From the cell containing the given text, extract its center point as (x, y) coordinate. 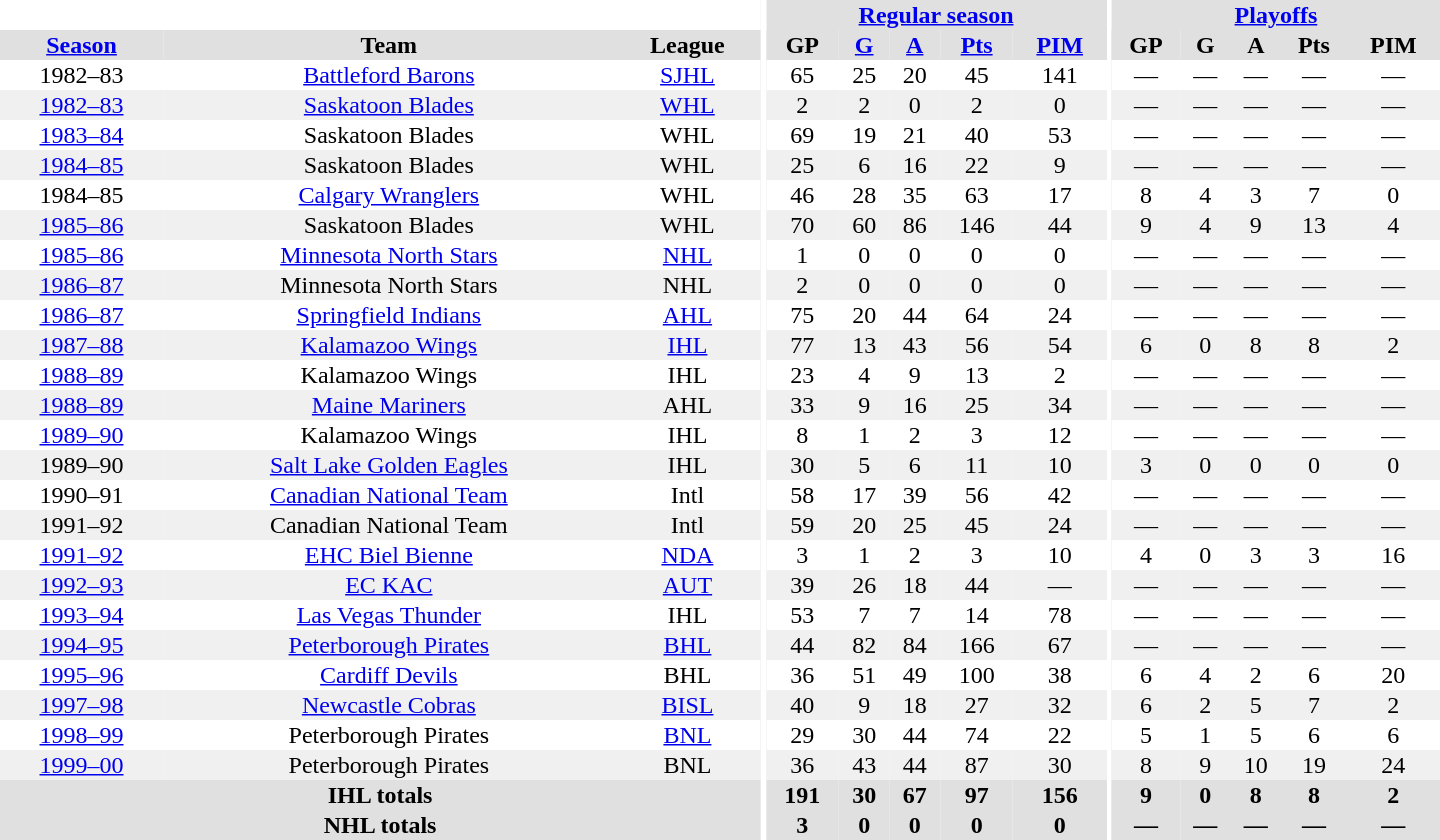
75 (802, 315)
86 (916, 225)
12 (1060, 435)
51 (864, 675)
156 (1060, 795)
78 (1060, 615)
26 (864, 585)
58 (802, 495)
1987–88 (82, 345)
74 (976, 735)
54 (1060, 345)
Maine Mariners (389, 405)
59 (802, 525)
33 (802, 405)
64 (976, 315)
27 (976, 705)
82 (864, 645)
34 (1060, 405)
Salt Lake Golden Eagles (389, 465)
NDA (688, 555)
70 (802, 225)
29 (802, 735)
1999–00 (82, 765)
97 (976, 795)
Newcastle Cobras (389, 705)
87 (976, 765)
1995–96 (82, 675)
1994–95 (82, 645)
21 (916, 135)
Team (389, 45)
11 (976, 465)
IHL totals (380, 795)
Las Vegas Thunder (389, 615)
63 (976, 195)
32 (1060, 705)
14 (976, 615)
77 (802, 345)
146 (976, 225)
1998–99 (82, 735)
League (688, 45)
1983–84 (82, 135)
1992–93 (82, 585)
38 (1060, 675)
1990–91 (82, 495)
191 (802, 795)
65 (802, 75)
84 (916, 645)
1993–94 (82, 615)
69 (802, 135)
42 (1060, 495)
BISL (688, 705)
Springfield Indians (389, 315)
Regular season (936, 15)
Cardiff Devils (389, 675)
Playoffs (1276, 15)
EC KAC (389, 585)
EHC Biel Bienne (389, 555)
100 (976, 675)
28 (864, 195)
Calgary Wranglers (389, 195)
NHL totals (380, 825)
35 (916, 195)
Season (82, 45)
46 (802, 195)
49 (916, 675)
23 (802, 375)
SJHL (688, 75)
166 (976, 645)
1997–98 (82, 705)
Battleford Barons (389, 75)
60 (864, 225)
AUT (688, 585)
141 (1060, 75)
